Search for the cell housing the specified text and yield its (X, Y) center coordinate. 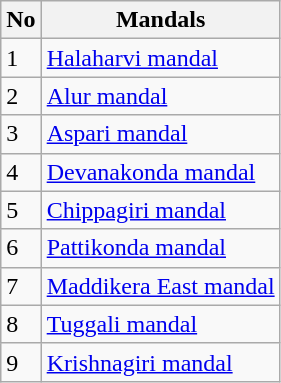
Chippagiri mandal (160, 210)
Aspari mandal (160, 134)
Tuggali mandal (160, 324)
Pattikonda mandal (160, 248)
2 (21, 96)
8 (21, 324)
Mandals (160, 20)
Halaharvi mandal (160, 58)
3 (21, 134)
Devanakonda mandal (160, 172)
Krishnagiri mandal (160, 362)
Alur mandal (160, 96)
1 (21, 58)
No (21, 20)
4 (21, 172)
5 (21, 210)
Maddikera East mandal (160, 286)
6 (21, 248)
7 (21, 286)
9 (21, 362)
